Pinpoint the cell where the given text exists, returning its (x, y) midpoint coordinate. 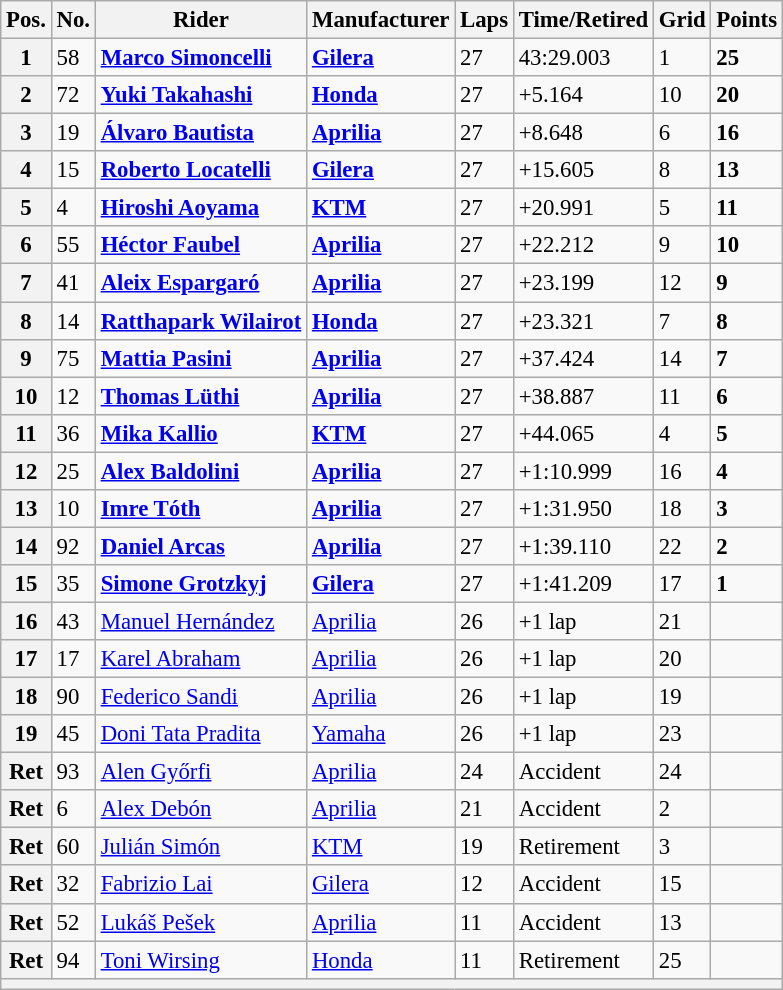
Thomas Lüthi (200, 396)
+23.199 (583, 283)
Álvaro Bautista (200, 133)
+5.164 (583, 95)
Aleix Espargaró (200, 283)
45 (73, 734)
35 (73, 584)
Karel Abraham (200, 659)
90 (73, 697)
+1:31.950 (583, 509)
23 (682, 734)
Yamaha (381, 734)
+15.605 (583, 170)
32 (73, 885)
75 (73, 358)
Yuki Takahashi (200, 95)
Toni Wirsing (200, 960)
55 (73, 245)
41 (73, 283)
+23.321 (583, 321)
Manufacturer (381, 20)
+1:41.209 (583, 584)
Ratthapark Wilairot (200, 321)
52 (73, 922)
Grid (682, 20)
43:29.003 (583, 58)
+1:39.110 (583, 546)
+37.424 (583, 358)
92 (73, 546)
Time/Retired (583, 20)
+8.648 (583, 133)
72 (73, 95)
Doni Tata Pradita (200, 734)
No. (73, 20)
Points (746, 20)
94 (73, 960)
Simone Grotzkyj (200, 584)
Daniel Arcas (200, 546)
Fabrizio Lai (200, 885)
Marco Simoncelli (200, 58)
Hiroshi Aoyama (200, 208)
Héctor Faubel (200, 245)
Federico Sandi (200, 697)
22 (682, 546)
43 (73, 621)
Laps (484, 20)
36 (73, 433)
Imre Tóth (200, 509)
Mika Kallio (200, 433)
58 (73, 58)
60 (73, 847)
Manuel Hernández (200, 621)
+1:10.999 (583, 471)
+22.212 (583, 245)
Alen Győrfi (200, 772)
+38.887 (583, 396)
Alex Baldolini (200, 471)
Julián Simón (200, 847)
Rider (200, 20)
Pos. (26, 20)
Mattia Pasini (200, 358)
93 (73, 772)
+20.991 (583, 208)
Alex Debón (200, 809)
+44.065 (583, 433)
Lukáš Pešek (200, 922)
Roberto Locatelli (200, 170)
